Identify which cell holds the provided text, then report its (x, y) central coordinate. 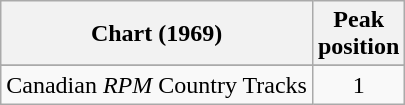
1 (358, 85)
Peakposition (358, 34)
Canadian RPM Country Tracks (157, 85)
Chart (1969) (157, 34)
